Output the [X, Y] coordinate of the center of the cell containing the given text.  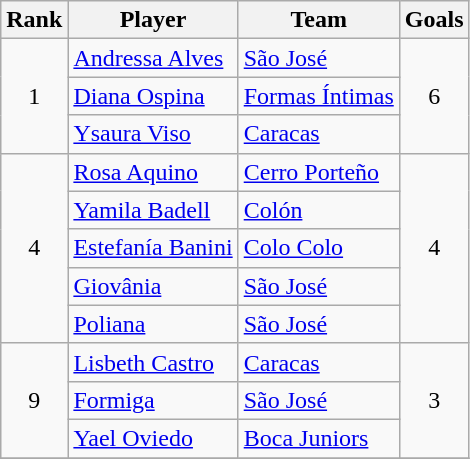
Formiga [153, 400]
Cerro Porteño [318, 172]
3 [434, 400]
Yamila Badell [153, 210]
9 [34, 400]
Player [153, 20]
Estefanía Banini [153, 248]
6 [434, 96]
Lisbeth Castro [153, 362]
Goals [434, 20]
Yael Oviedo [153, 438]
Colo Colo [318, 248]
Poliana [153, 324]
Colón [318, 210]
Formas Íntimas [318, 96]
Rank [34, 20]
Andressa Alves [153, 58]
Ysaura Viso [153, 134]
Diana Ospina [153, 96]
Boca Juniors [318, 438]
Giovânia [153, 286]
1 [34, 96]
Team [318, 20]
Rosa Aquino [153, 172]
